Find where the given text appears and provide that cell's center as [x, y] coordinate. 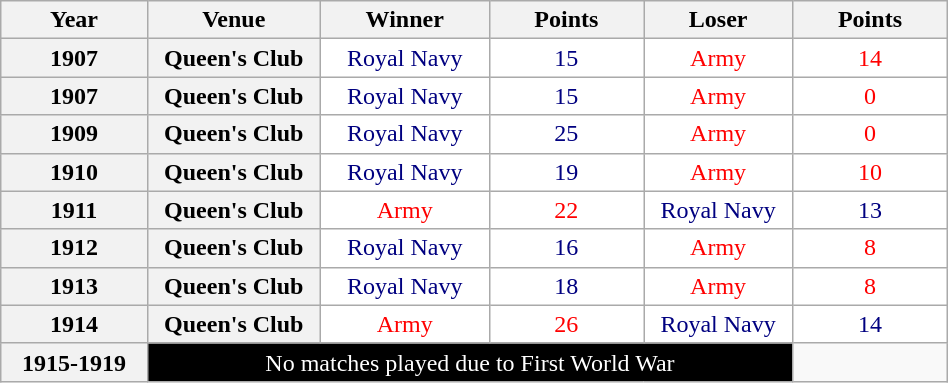
1912 [74, 248]
Loser [718, 20]
13 [870, 210]
22 [566, 210]
19 [566, 172]
1915-1919 [74, 362]
18 [566, 286]
1914 [74, 324]
1911 [74, 210]
1909 [74, 134]
1913 [74, 286]
25 [566, 134]
26 [566, 324]
1910 [74, 172]
Venue [234, 20]
No matches played due to First World War [470, 362]
Winner [404, 20]
10 [870, 172]
16 [566, 248]
Year [74, 20]
